Capture the cell that displays the provided text and extract its [X, Y] central coordinate. 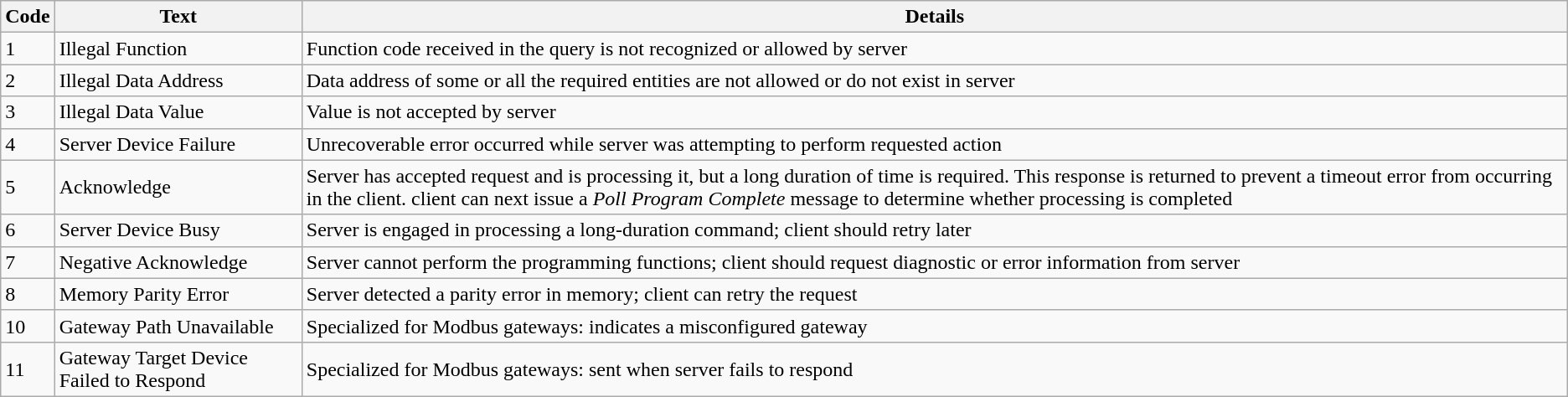
Illegal Data Address [178, 80]
Illegal Function [178, 49]
8 [28, 294]
10 [28, 326]
Details [935, 17]
Server detected a parity error in memory; client can retry the request [935, 294]
7 [28, 262]
Unrecoverable error occurred while server was attempting to perform requested action [935, 144]
Memory Parity Error [178, 294]
Server is engaged in processing a long-duration command; client should retry later [935, 230]
Server cannot perform the programming functions; client should request diagnostic or error information from server [935, 262]
Specialized for Modbus gateways: sent when server fails to respond [935, 369]
Server Device Busy [178, 230]
4 [28, 144]
1 [28, 49]
6 [28, 230]
Data address of some or all the required entities are not allowed or do not exist in server [935, 80]
Text [178, 17]
11 [28, 369]
Acknowledge [178, 188]
Value is not accepted by server [935, 112]
Function code received in the query is not recognized or allowed by server [935, 49]
Server Device Failure [178, 144]
2 [28, 80]
Illegal Data Value [178, 112]
Gateway Target Device Failed to Respond [178, 369]
3 [28, 112]
Gateway Path Unavailable [178, 326]
Specialized for Modbus gateways: indicates a misconfigured gateway [935, 326]
5 [28, 188]
Code [28, 17]
Negative Acknowledge [178, 262]
